Return the [X, Y] coordinate for the center point of the cell that contains the specified text.  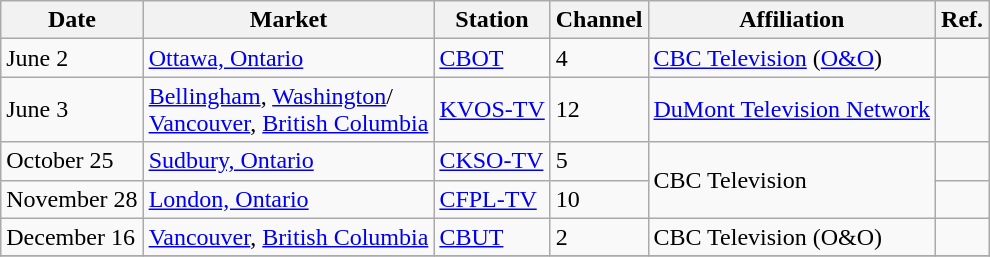
June 3 [72, 110]
CFPL-TV [492, 199]
November 28 [72, 199]
2 [599, 237]
Market [288, 20]
DuMont Television Network [792, 110]
Affiliation [792, 20]
Ottawa, Ontario [288, 58]
June 2 [72, 58]
December 16 [72, 237]
CBUT [492, 237]
12 [599, 110]
Channel [599, 20]
CKSO-TV [492, 161]
CBOT [492, 58]
Date [72, 20]
10 [599, 199]
CBC Television [792, 180]
Sudbury, Ontario [288, 161]
Vancouver, British Columbia [288, 237]
Ref. [962, 20]
4 [599, 58]
Bellingham, Washington/ Vancouver, British Columbia [288, 110]
Station [492, 20]
KVOS-TV [492, 110]
5 [599, 161]
London, Ontario [288, 199]
October 25 [72, 161]
